Return [x, y] of the center of cell containing provided text 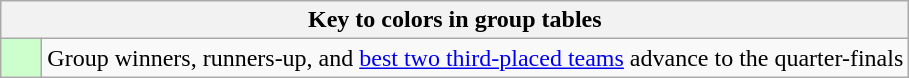
Key to colors in group tables [455, 20]
Group winners, runners-up, and best two third-placed teams advance to the quarter-finals [476, 58]
